Detect which cell encompasses the target text, then output its (x, y) center coordinate. 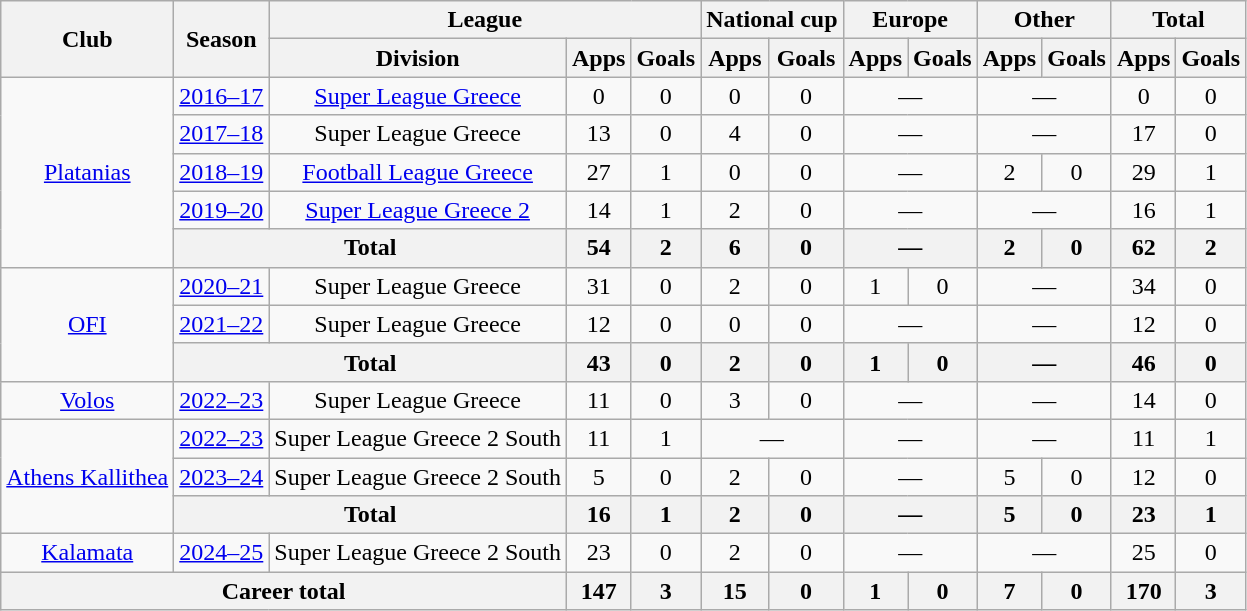
Football League Greece (418, 172)
17 (1143, 134)
15 (735, 591)
2019–20 (222, 210)
Volos (88, 400)
2016–17 (222, 96)
34 (1143, 286)
Club (88, 39)
2018–19 (222, 172)
29 (1143, 172)
147 (598, 591)
2020–21 (222, 286)
Kalamata (88, 553)
27 (598, 172)
Platanias (88, 172)
46 (1143, 362)
Career total (284, 591)
54 (598, 248)
2021–22 (222, 324)
Athens Kallithea (88, 476)
2024–25 (222, 553)
National cup (772, 20)
4 (735, 134)
25 (1143, 553)
2017–18 (222, 134)
2023–24 (222, 477)
Super League Greece 2 (418, 210)
170 (1143, 591)
13 (598, 134)
OFI (88, 324)
6 (735, 248)
Other (1044, 20)
Division (418, 58)
43 (598, 362)
7 (1009, 591)
62 (1143, 248)
Season (222, 39)
Europe (910, 20)
League (485, 20)
31 (598, 286)
